Search for the cell housing the specified text and yield its [X, Y] center coordinate. 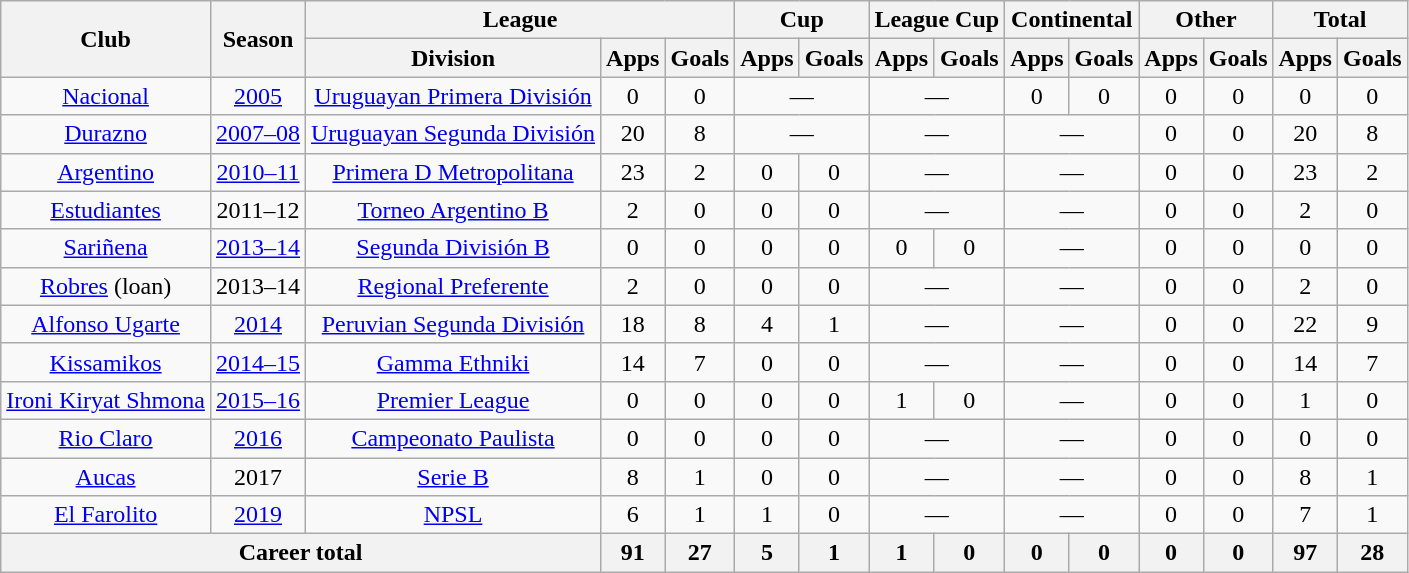
Premier League [454, 400]
NPSL [454, 515]
Season [258, 39]
Kissamikos [106, 362]
Continental [1072, 20]
Estudiantes [106, 210]
Serie B [454, 477]
2005 [258, 96]
27 [700, 553]
91 [633, 553]
2007–08 [258, 134]
2017 [258, 477]
Regional Preferente [454, 286]
Ironi Kiryat Shmona [106, 400]
League [520, 20]
Club [106, 39]
Career total [301, 553]
4 [767, 324]
Uruguayan Segunda División [454, 134]
Sariñena [106, 248]
Uruguayan Primera División [454, 96]
League Cup [937, 20]
2014 [258, 324]
Campeonato Paulista [454, 438]
2011–12 [258, 210]
2014–15 [258, 362]
2015–16 [258, 400]
9 [1372, 324]
Other [1206, 20]
5 [767, 553]
Total [1340, 20]
Aucas [106, 477]
Division [454, 58]
6 [633, 515]
Robres (loan) [106, 286]
Gamma Ethniki [454, 362]
2016 [258, 438]
97 [1305, 553]
Argentino [106, 172]
Nacional [106, 96]
22 [1305, 324]
2010–11 [258, 172]
Rio Claro [106, 438]
Alfonso Ugarte [106, 324]
Segunda División B [454, 248]
El Farolito [106, 515]
2019 [258, 515]
28 [1372, 553]
Peruvian Segunda División [454, 324]
Torneo Argentino B [454, 210]
Durazno [106, 134]
Cup [802, 20]
18 [633, 324]
Primera D Metropolitana [454, 172]
